Pinpoint the cell where the given text exists, returning its [x, y] midpoint coordinate. 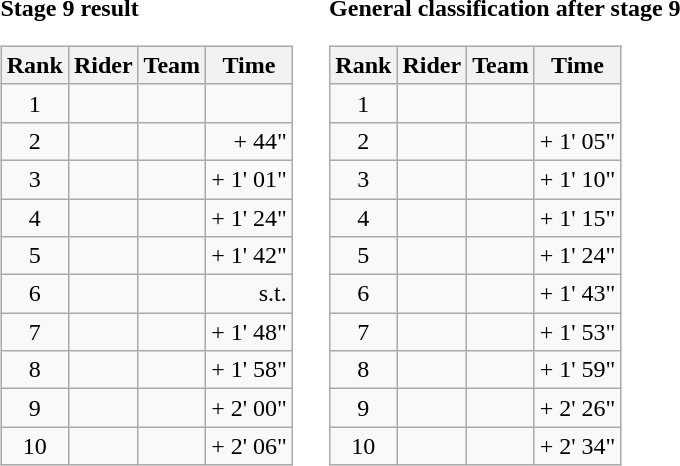
+ 1' 43" [578, 294]
+ 2' 00" [250, 408]
+ 1' 15" [578, 217]
+ 2' 06" [250, 446]
+ 1' 48" [250, 332]
+ 1' 01" [250, 179]
+ 44" [250, 141]
s.t. [250, 294]
+ 1' 42" [250, 256]
+ 1' 53" [578, 332]
+ 2' 34" [578, 446]
+ 1' 05" [578, 141]
+ 1' 59" [578, 370]
+ 2' 26" [578, 408]
+ 1' 10" [578, 179]
+ 1' 58" [250, 370]
